Capture the cell that displays the provided text and extract its [X, Y] central coordinate. 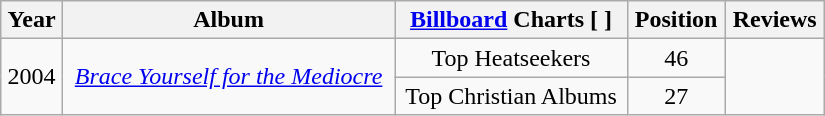
Year [32, 20]
Album [228, 20]
Top Christian Albums [511, 96]
Billboard Charts [ ] [511, 20]
Position [676, 20]
Brace Yourself for the Mediocre [228, 77]
46 [676, 58]
Top Heatseekers [511, 58]
27 [676, 96]
Reviews [774, 20]
2004 [32, 77]
